Provide the (X, Y) coordinate of the cell's center where the given text is located.  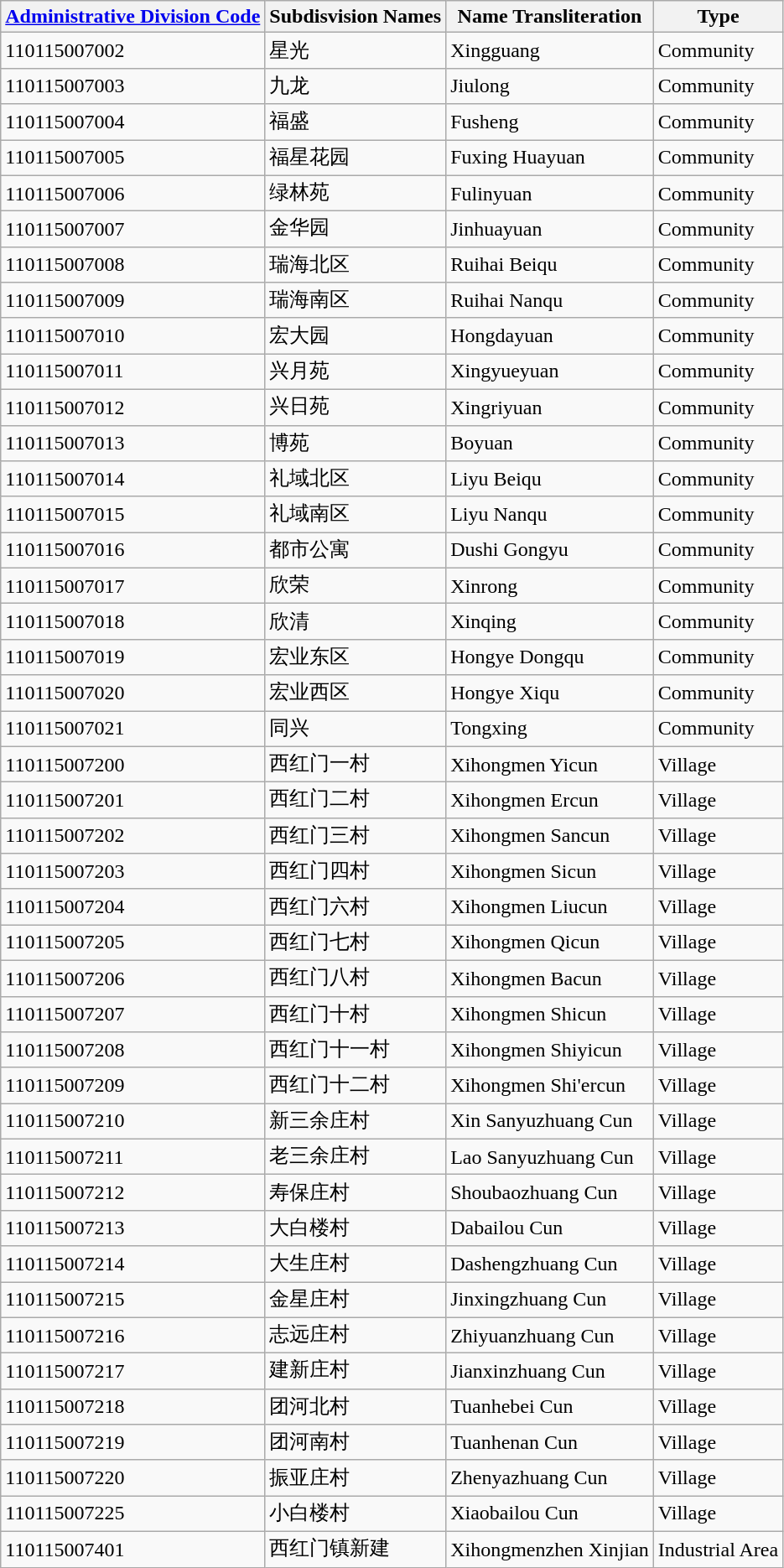
110115007214 (132, 1264)
Administrative Division Code (132, 17)
110115007212 (132, 1192)
110115007209 (132, 1085)
110115007004 (132, 122)
110115007003 (132, 86)
110115007219 (132, 1442)
西红门十二村 (356, 1085)
瑞海北区 (356, 265)
金华园 (356, 230)
西红门十村 (356, 1015)
110115007014 (132, 480)
Liyu Beiqu (550, 480)
110115007207 (132, 1015)
宏业东区 (356, 657)
欣清 (356, 622)
110115007002 (132, 50)
110115007020 (132, 693)
金星庄村 (356, 1300)
Zhiyuanzhuang Cun (550, 1335)
110115007017 (132, 585)
Hongye Dongqu (550, 657)
110115007016 (132, 550)
Subdisvision Names (356, 17)
礼域北区 (356, 480)
Fulinyuan (550, 193)
Jianxinzhuang Cun (550, 1372)
欣荣 (356, 585)
110115007009 (132, 300)
110115007211 (132, 1157)
福盛 (356, 122)
110115007215 (132, 1300)
110115007220 (132, 1477)
西红门镇新建 (356, 1550)
礼域南区 (356, 515)
Xihongmen Ercun (550, 800)
Shoubaozhuang Cun (550, 1192)
Xihongmen Shiyicun (550, 1050)
110115007203 (132, 872)
兴日苑 (356, 408)
110115007011 (132, 372)
110115007204 (132, 907)
Fusheng (550, 122)
Xihongmen Yicun (550, 765)
110115007007 (132, 230)
110115007019 (132, 657)
110115007201 (132, 800)
绿林苑 (356, 193)
新三余庄村 (356, 1122)
Ruihai Beiqu (550, 265)
建新庄村 (356, 1372)
Xihongmen Shicun (550, 1015)
西红门六村 (356, 907)
福星花园 (356, 158)
Xinrong (550, 585)
振亚庄村 (356, 1477)
大白楼村 (356, 1228)
西红门十一村 (356, 1050)
瑞海南区 (356, 300)
志远庄村 (356, 1335)
团河北村 (356, 1407)
西红门三村 (356, 835)
Xingguang (550, 50)
Xin Sanyuzhuang Cun (550, 1122)
Xihongmen Sicun (550, 872)
九龙 (356, 86)
110115007202 (132, 835)
Jiulong (550, 86)
Xingyueyuan (550, 372)
Fuxing Huayuan (550, 158)
110115007210 (132, 1122)
Zhenyazhuang Cun (550, 1477)
老三余庄村 (356, 1157)
星光 (356, 50)
Dabailou Cun (550, 1228)
110115007206 (132, 978)
Dashengzhuang Cun (550, 1264)
Xihongmen Liucun (550, 907)
110115007018 (132, 622)
宏业西区 (356, 693)
同兴 (356, 729)
寿保庄村 (356, 1192)
西红门四村 (356, 872)
110115007015 (132, 515)
Dushi Gongyu (550, 550)
110115007213 (132, 1228)
Xinqing (550, 622)
110115007013 (132, 443)
110115007021 (132, 729)
110115007216 (132, 1335)
Xihongmen Shi'ercun (550, 1085)
110115007010 (132, 335)
兴月苑 (356, 372)
博苑 (356, 443)
Boyuan (550, 443)
Tuanhenan Cun (550, 1442)
Lao Sanyuzhuang Cun (550, 1157)
110115007012 (132, 408)
Xiaobailou Cun (550, 1514)
西红门七村 (356, 942)
西红门二村 (356, 800)
Hongdayuan (550, 335)
Xihongmen Qicun (550, 942)
西红门一村 (356, 765)
都市公寓 (356, 550)
110115007208 (132, 1050)
110115007006 (132, 193)
团河南村 (356, 1442)
Hongye Xiqu (550, 693)
Industrial Area (718, 1550)
Liyu Nanqu (550, 515)
Type (718, 17)
西红门八村 (356, 978)
大生庄村 (356, 1264)
小白楼村 (356, 1514)
110115007401 (132, 1550)
110115007200 (132, 765)
Xihongmenzhen Xinjian (550, 1550)
110115007218 (132, 1407)
Name Transliteration (550, 17)
Tuanhebei Cun (550, 1407)
110115007005 (132, 158)
Ruihai Nanqu (550, 300)
110115007225 (132, 1514)
Xihongmen Bacun (550, 978)
Jinhuayuan (550, 230)
Xingriyuan (550, 408)
110115007205 (132, 942)
Xihongmen Sancun (550, 835)
110115007008 (132, 265)
Tongxing (550, 729)
宏大园 (356, 335)
110115007217 (132, 1372)
Jinxingzhuang Cun (550, 1300)
